Output the (x, y) coordinate of the center of the cell containing the given text.  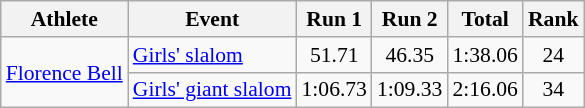
1:06.73 (334, 90)
Florence Bell (64, 72)
Event (212, 19)
Girls' giant slalom (212, 90)
46.35 (410, 55)
Athlete (64, 19)
Girls' slalom (212, 55)
Rank (554, 19)
Run 2 (410, 19)
1:38.06 (484, 55)
34 (554, 90)
1:09.33 (410, 90)
2:16.06 (484, 90)
51.71 (334, 55)
24 (554, 55)
Total (484, 19)
Run 1 (334, 19)
